Extract the (X, Y) coordinate from the center of the cell holding the provided text.  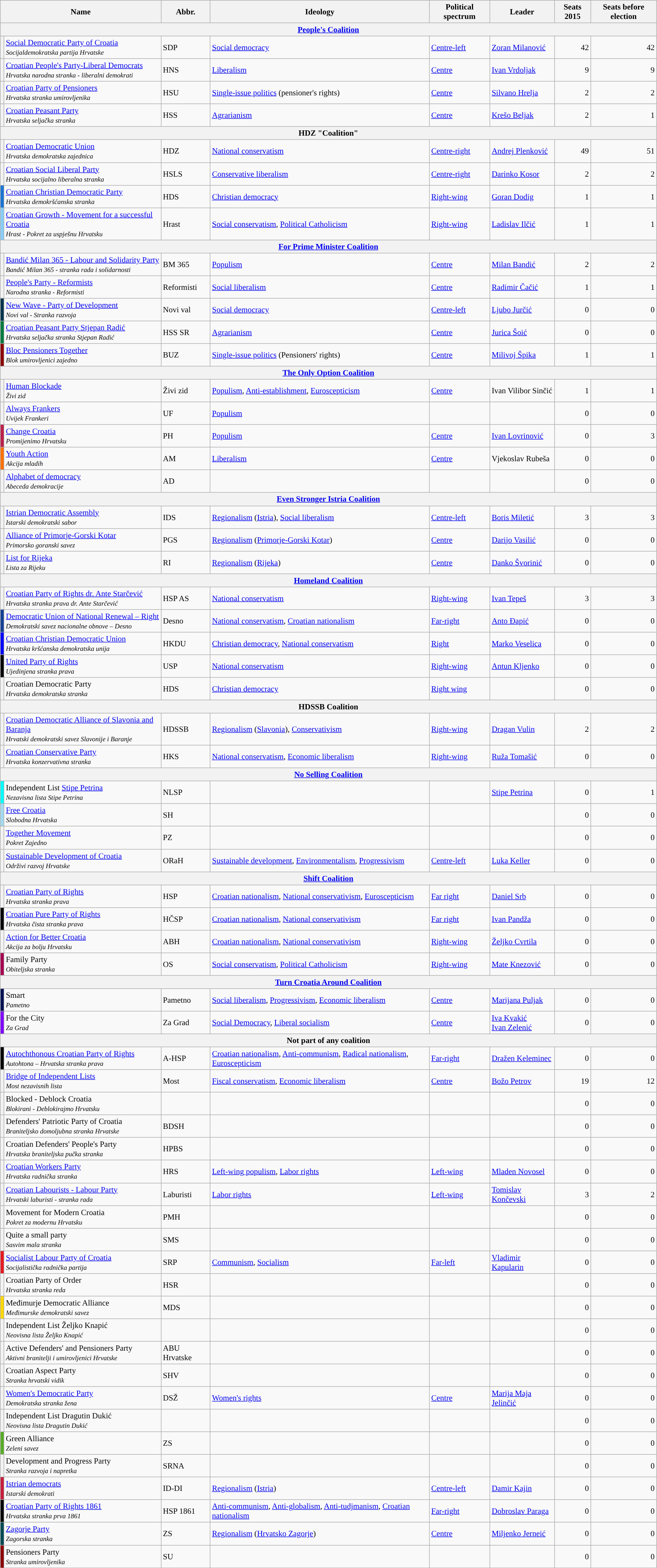
Labor rights (320, 1194)
Croatian People's Party-Liberal DemocratsHrvatska narodna stranka - liberalni demokrati (82, 70)
Ivan Pandža (522, 919)
Ivan Tepeš (522, 599)
Independent List Stipe PetrinaNezavisna lista Stipe Petrina (82, 793)
Together MovementPokret Zajedno (82, 838)
Mate Knezović (522, 964)
Vladimir Kapularin (522, 1262)
HSP 1861 (185, 1511)
Željko Cvrtila (522, 941)
UF (185, 414)
SRNA (185, 1466)
BUZ (185, 355)
ABU Hrvatske (185, 1353)
Vjekoslav Rubeša (522, 458)
AM (185, 458)
National conservatism, Economic liberalism (320, 757)
Social liberalism (320, 287)
No Selling Coalition (328, 775)
Always FrankersUvijek Frankeri (82, 414)
Jurica Šoić (522, 332)
HSP AS (185, 599)
PZ (185, 838)
Youth ActionAkcija mladih (82, 458)
Most (185, 1081)
Far-left (460, 1262)
Silvano Hrelja (522, 93)
PGS (185, 540)
Iva KvakićIvan Zelenić (522, 1023)
Istrian democratsIstarski demokrati (82, 1489)
Alphabet of democracyAbeceda demokracije (82, 482)
Social Democracy, Liberal socialism (320, 1023)
Homeland Coalition (328, 580)
SHV (185, 1375)
Green AllianceZeleni savez (82, 1443)
Dobroslav Paraga (522, 1511)
HSLS (185, 174)
Istrian Democratic AssemblyIstarski demokratski sabor (82, 517)
Right (460, 643)
Independent List Željko KnapićNeovisna lista Željko Knapić (82, 1330)
Croatian Peasant Party Stjepan RadićHrvatska seljačka stranka Stjepan Radić (82, 332)
Defenders' Patriotic Party of CroatiaBraniteljsko domoljubna stranka Hrvatske (82, 1126)
49 (573, 151)
Quite a small partySasvim mala stranka (82, 1239)
Family PartyObiteljska stranka (82, 964)
RI (185, 562)
New Wave - Party of DevelopmentNovi val - Stranka razvoja (82, 310)
Ljubo Jurčić (522, 310)
Luka Keller (522, 861)
Croatian Democratic PartyHrvatska demokratska stranka (82, 689)
Croatian Party of Rights dr. Ante StarčevićHrvatska stranka prava dr. Ante Starčević (82, 599)
HČSP (185, 919)
Croatian Conservative PartyHrvatska konzervativna stranka (82, 757)
Regionalism (Istria), Social liberalism (320, 517)
Milivoj Špika (522, 355)
Croatian Democratic Alliance of Slavonia and BaranjaHrvatski demokratski savez Slavonije i Baranje (82, 729)
Daniel Srb (522, 897)
Seats 2015 (573, 12)
HSS SR (185, 332)
ORaH (185, 861)
PMH (185, 1217)
Anto Đapić (522, 621)
Croatian Christian Democratic UnionHrvatska kršćanska demokratska unija (82, 643)
Laburisti (185, 1194)
Miljenko Jerneić (522, 1534)
12 (624, 1081)
Blocked - Deblock CroatiaBlokirani - Deblokirajmo Hrvatsku (82, 1104)
Regionalism (Primorje-Gorski Kotar) (320, 540)
19 (573, 1081)
Right wing (460, 689)
Free CroatiaSlobodna Hrvatska (82, 815)
Human BlockadeŽivi zid (82, 391)
Bloc Pensioners TogetherBlok umirovljenici zajedno (82, 355)
HDSSB (185, 729)
Božo Petrov (522, 1081)
Abbr. (185, 12)
Desno (185, 621)
HPBS (185, 1149)
Seats before election (624, 12)
Pensioners PartyStranka umirovljenika (82, 1557)
Regionalism (Rijeka) (320, 562)
People's Party - ReformistsNarodna stranka - Reformisti (82, 287)
Marija Maja Jelinčić (522, 1398)
For the CityZa Grad (82, 1023)
List for RijekaLista za Rijeku (82, 562)
Pametno (185, 1000)
Women's Democratic PartyDemokratska stranka žena (82, 1398)
Zoran Milanović (522, 48)
Ivan Lovrinović (522, 436)
Stipe Petrina (522, 793)
Za Grad (185, 1023)
HNS (185, 70)
Not part of any coalition (328, 1041)
Conservative liberalism (320, 174)
AD (185, 482)
Ivan Vilibor Sinčić (522, 391)
Fiscal conservatism, Economic liberalism (320, 1081)
Active Defenders' and Pensioners PartyAktivni branitelji i umirovljenici Hrvatske (82, 1353)
Darinko Kosor (522, 174)
ID-DI (185, 1489)
Leader (522, 12)
Croatian Democratic UnionHrvatska demokratska zajednica (82, 151)
Croatian Party of OrderHrvatska stranka reda (82, 1285)
Ladislav Ilčić (522, 224)
Social Democratic Party of CroatiaSocijaldemokratska partija Hrvatske (82, 48)
NLSP (185, 793)
Croatian Party of RightsHrvatska stranka prava (82, 897)
Hrast (185, 224)
HRS (185, 1172)
Darijo Vasilić (522, 540)
Croatian Pure Party of RightsHrvatska čista stranka prava (82, 919)
51 (624, 151)
Democratic Union of National Renewal – RightDemokratski savez nacionalne obnove – Desno (82, 621)
HKS (185, 757)
Marijana Puljak (522, 1000)
SmartPametno (82, 1000)
Marko Veselica (522, 643)
A-HSP (185, 1058)
Action for Better CroatiaAkcija za bolju Hrvatsku (82, 941)
Croatian Social Liberal PartyHrvatska socijalno liberalna stranka (82, 174)
Social liberalism, Progressivism, Economic liberalism (320, 1000)
Ivan Vrdoljak (522, 70)
SH (185, 815)
Dragan Vulin (522, 729)
Shift Coalition (328, 878)
USP (185, 666)
OS (185, 964)
Regionalism (Slavonia), Conservativism (320, 729)
HKDU (185, 643)
ABH (185, 941)
Milan Bandić (522, 264)
Bridge of Independent ListsMost nezavisnih lista (82, 1081)
Movement for Modern CroatiaPokret za modernu Hrvatsku (82, 1217)
SDP (185, 48)
Regionalism (Istria) (320, 1489)
PH (185, 436)
Single-issue politics (Pensioners' rights) (320, 355)
Croatian Party of PensionersHrvatska stranka umirovljenika (82, 93)
Tomislav Končevski (522, 1194)
Radimir Čačić (522, 287)
Women's rights (320, 1398)
Ideology (320, 12)
HDZ "Coalition" (328, 134)
Dražen Keleminec (522, 1058)
SRP (185, 1262)
National conservatism, Croatian nationalism (320, 621)
HSU (185, 93)
Croatian Aspect PartyStranka hrvatski vidik (82, 1375)
MDS (185, 1307)
United Party of RightsUjedinjena stranka prava (82, 666)
Croatian Defenders' People's PartyHrvatska braniteljska pučka stranka (82, 1149)
Croatian Workers PartyHrvatska radnička stranka (82, 1172)
Damir Kajin (522, 1489)
Croatian Christian Democratic PartyHrvatska demokršćanska stranka (82, 196)
Name (81, 12)
Novi val (185, 310)
Croatian Labourists - Labour PartyHrvatski laburisti - stranka rada (82, 1194)
SMS (185, 1239)
HSS (185, 116)
Development and Progress PartyStranka razvoja i napretka (82, 1466)
For Prime Minister Coalition (328, 246)
Croatian Growth - Movement for a successful CroatiaHrast - Pokret za uspješnu Hrvatsku (82, 224)
Croatian nationalism, National conservativism, Euroscepticism (320, 897)
Socialist Labour Party of CroatiaSocijalistička radnička partija (82, 1262)
Anti-communism, Anti-globalism, Anti-tudjmanism, Croatian nationalism (320, 1511)
Regionalism (Hrvatsko Zagorje) (320, 1534)
HDZ (185, 151)
Communism, Socialism (320, 1262)
Christian democracy, National conservatism (320, 643)
BDSH (185, 1126)
HDSSB Coalition (328, 707)
Sustainable development, Environmentalism, Progressivism (320, 861)
Even Stronger Istria Coalition (328, 499)
Danko Švorinić (522, 562)
Goran Dodig (522, 196)
Andrej Plenković (522, 151)
Živi zid (185, 391)
IDS (185, 517)
Međimurje Democratic AllianceMeđimurske demokratski savez (82, 1307)
DSŽ (185, 1398)
Reformisti (185, 287)
Alliance of Primorje-Gorski KotarPrimorsko goranski savez (82, 540)
Autochthonous Croatian Party of RightsAutohtona – Hrvatska stranka prava (82, 1058)
Change CroatiaPromijenimo Hrvatsku (82, 436)
Croatian nationalism, Anti-communism, Radical nationalism, Euroscepticism (320, 1058)
SU (185, 1557)
Single-issue politics (pensioner's rights) (320, 93)
Political spectrum (460, 12)
BM 365 (185, 264)
HSP (185, 897)
The Only Option Coalition (328, 373)
Sustainable Development of CroatiaOdrživi razvoj Hrvatske (82, 861)
Antun Kljenko (522, 666)
Zagorje PartyZagorska stranka (82, 1534)
Krešo Beljak (522, 116)
Boris Miletić (522, 517)
Ruža Tomašić (522, 757)
Croatian Peasant PartyHrvatska seljačka stranka (82, 116)
Turn Croatia Around Coalition (328, 982)
Independent List Dragutin DukićNeovisna lista Dragutin Dukić (82, 1421)
Croatian Party of Rights 1861Hrvatska stranka prva 1861 (82, 1511)
Mladen Novosel (522, 1172)
HSR (185, 1285)
Populism, Anti-establishment, Euroscepticism (320, 391)
People's Coalition (328, 30)
Left-wing populism, Labor rights (320, 1172)
Bandić Milan 365 - Labour and Solidarity PartyBandić Milan 365 - stranka rada i solidarnosti (82, 264)
